Scan for the cell matching the given text and deliver its [X, Y] coordinate at center. 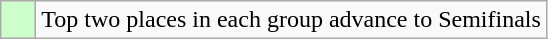
Top two places in each group advance to Semifinals [292, 20]
